Locate the cell with the specified text and output its (X, Y) center coordinate. 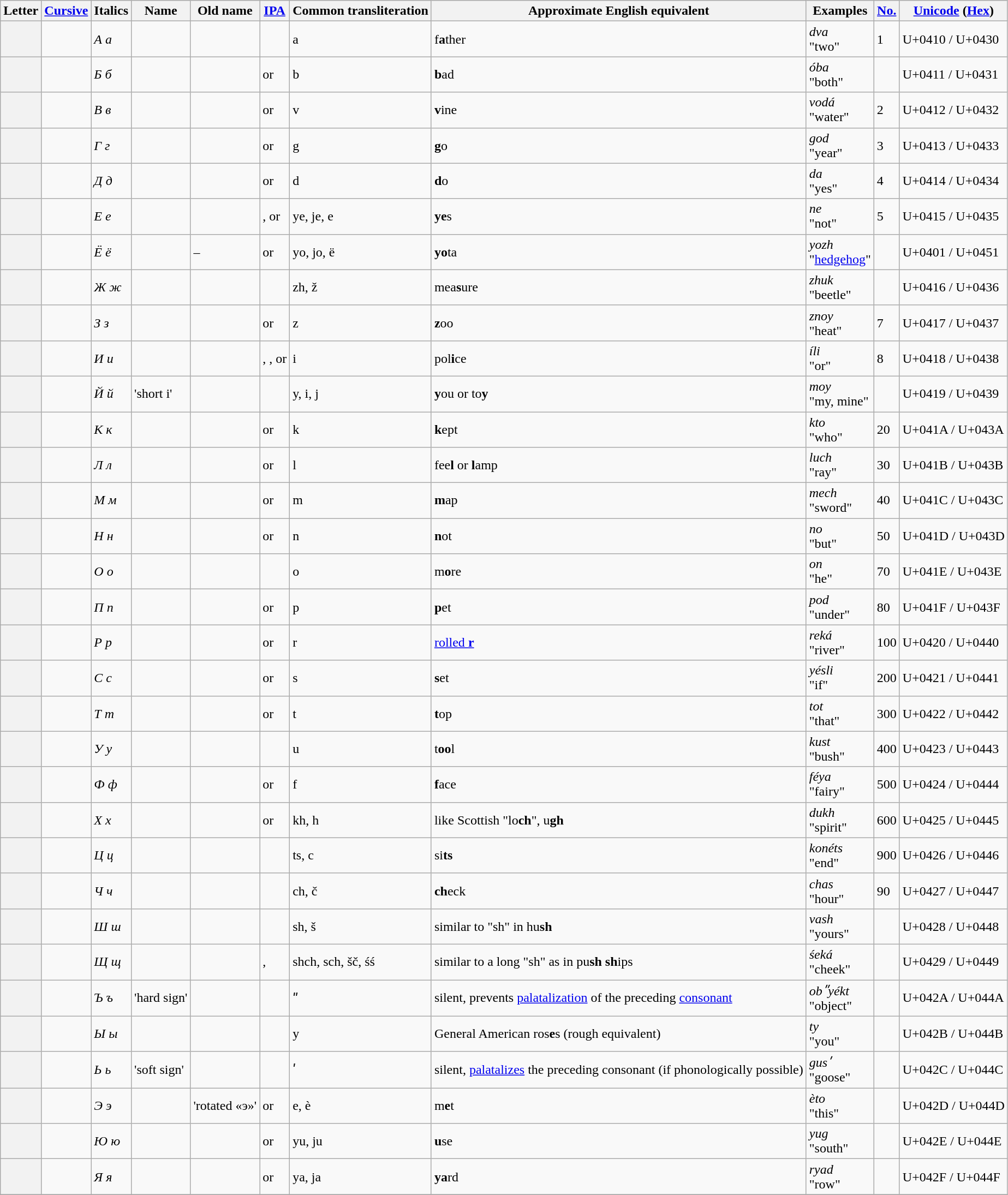
yug"south" (840, 1142)
IPA (275, 11)
obʺyékt"object" (840, 999)
rolled r (619, 643)
О о (111, 572)
U+041A / U+043A (953, 429)
Ы ы (111, 1033)
30 (886, 465)
И и (111, 358)
kust"bush" (840, 749)
ʹ (361, 1069)
Т т (111, 714)
p (361, 607)
on"he" (840, 572)
u (361, 749)
Ш ш (111, 927)
f (361, 785)
met (619, 1106)
śeká"cheek" (840, 961)
К к (111, 429)
U+0424 / U+0444 (953, 785)
Д д (111, 181)
Approximate English equivalent (619, 11)
З з (111, 323)
U+041F / U+043F (953, 607)
t (361, 714)
Э э (111, 1106)
, or (275, 216)
èto"this" (840, 1106)
kept (619, 429)
С с (111, 678)
2 (886, 110)
da"yes" (840, 181)
Letter (21, 11)
Х х (111, 820)
Cursive (67, 11)
U+0425 / U+0445 (953, 820)
Ц ц (111, 856)
set (619, 678)
'hard sign' (161, 999)
400 (886, 749)
300 (886, 714)
20 (886, 429)
U+0410 / U+0430 (953, 39)
use (619, 1142)
l (361, 465)
k (361, 429)
ye, je, e (361, 216)
kh, h (361, 820)
ts, c (361, 856)
mech"sword" (840, 501)
shch, sch, šč, śś (361, 961)
z (361, 323)
r (361, 643)
silent, prevents palatalization of the preceding consonant (619, 999)
not (619, 536)
Italics (111, 11)
yu, ju (361, 1142)
U+041C / U+043C (953, 501)
Examples (840, 11)
tot"that" (840, 714)
yard (619, 1176)
U+0421 / U+0441 (953, 678)
200 (886, 678)
U+0412 / U+0432 (953, 110)
U+042A / U+044A (953, 999)
zoo (619, 323)
40 (886, 501)
ch, č (361, 891)
70 (886, 572)
7 (886, 323)
moy"my, mine" (840, 394)
U+042D / U+044D (953, 1106)
80 (886, 607)
U+0423 / U+0443 (953, 749)
U+041D / U+043D (953, 536)
yo, jo, ë (361, 252)
, (275, 961)
U+042B / U+044B (953, 1033)
Old name (225, 11)
dva"two" (840, 39)
face (619, 785)
U+0418 / U+0438 (953, 358)
a (361, 39)
m (361, 501)
féya"fairy" (840, 785)
Щ щ (111, 961)
– (225, 252)
b (361, 74)
3 (886, 145)
Ь ь (111, 1069)
Й й (111, 394)
reká"river" (840, 643)
íli"or" (840, 358)
yota (619, 252)
U+041E / U+043E (953, 572)
Н н (111, 536)
measure (619, 287)
U+0420 / U+0440 (953, 643)
Ъ ъ (111, 999)
o (361, 572)
М м (111, 501)
pet (619, 607)
U+0427 / U+0447 (953, 891)
U+0426 / U+0446 (953, 856)
d (361, 181)
no"but" (840, 536)
i (361, 358)
Ё ё (111, 252)
Г г (111, 145)
Я я (111, 1176)
Л л (111, 465)
U+0401 / U+0451 (953, 252)
Б б (111, 74)
silent, palatalizes the preceding consonant (if phonologically possible) (619, 1069)
90 (886, 891)
50 (886, 536)
e, è (361, 1106)
U+0413 / U+0433 (953, 145)
U+042E / U+044E (953, 1142)
go (619, 145)
sits (619, 856)
ryad"row" (840, 1176)
yes (619, 216)
police (619, 358)
n (361, 536)
dukh"spirit" (840, 820)
g (361, 145)
sh, š (361, 927)
y, i, j (361, 394)
v (361, 110)
vash"yours" (840, 927)
U+0422 / U+0442 (953, 714)
'short i' (161, 394)
U+042F / U+044F (953, 1176)
В в (111, 110)
U+0414 / U+0434 (953, 181)
yésli"if" (840, 678)
Common transliteration (361, 11)
top (619, 714)
ya, ja (361, 1176)
Ф ф (111, 785)
god"year" (840, 145)
Е е (111, 216)
Ч ч (111, 891)
tool (619, 749)
U+0411 / U+0431 (953, 74)
П п (111, 607)
similar to a long "sh" as in push ships (619, 961)
600 (886, 820)
znoy"heat" (840, 323)
U+0419 / U+0439 (953, 394)
zh, ž (361, 287)
А а (111, 39)
Ю ю (111, 1142)
'soft sign' (161, 1069)
U+0429 / U+0449 (953, 961)
Р р (111, 643)
5 (886, 216)
1 (886, 39)
No. (886, 11)
U+0415 / U+0435 (953, 216)
konéts"end" (840, 856)
U+042C / U+044C (953, 1069)
vine (619, 110)
bad (619, 74)
óba"both" (840, 74)
, , or (275, 358)
you or toy (619, 394)
check (619, 891)
U+0428 / U+0448 (953, 927)
У у (111, 749)
4 (886, 181)
Unicode (Hex) (953, 11)
ne"not" (840, 216)
U+0416 / U+0436 (953, 287)
y (361, 1033)
General American roses (rough equivalent) (619, 1033)
U+0417 / U+0437 (953, 323)
ʺ (361, 999)
8 (886, 358)
gusʹ"goose" (840, 1069)
s (361, 678)
chas"hour" (840, 891)
more (619, 572)
vodá"water" (840, 110)
U+041B / U+043B (953, 465)
500 (886, 785)
Name (161, 11)
map (619, 501)
'rotated «э»' (225, 1106)
kto"who" (840, 429)
Ж ж (111, 287)
feel or lamp (619, 465)
zhuk"beetle" (840, 287)
similar to "sh" in hush (619, 927)
pod"under" (840, 607)
do (619, 181)
yozh"hedgehog" (840, 252)
900 (886, 856)
luch"ray" (840, 465)
father (619, 39)
ty"you" (840, 1033)
100 (886, 643)
like Scottish "loch", ugh (619, 820)
